Identify which cell holds the provided text, then report its [x, y] central coordinate. 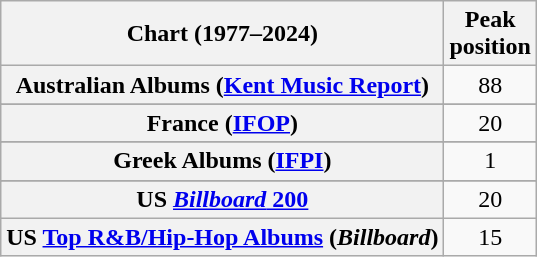
Chart (1977–2024) [222, 34]
88 [490, 85]
US Top R&B/Hip-Hop Albums (Billboard) [222, 237]
Greek Albums (IFPI) [222, 161]
Peakposition [490, 34]
15 [490, 237]
France (IFOP) [222, 123]
Australian Albums (Kent Music Report) [222, 85]
1 [490, 161]
US Billboard 200 [222, 199]
